Return the (X, Y) coordinate for the center point of the cell that contains the specified text.  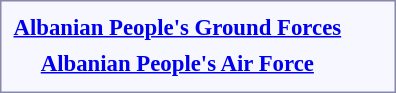
Albanian People's Air Force (178, 63)
Albanian People's Ground Forces (178, 27)
